Capture the cell that displays the provided text and extract its (x, y) central coordinate. 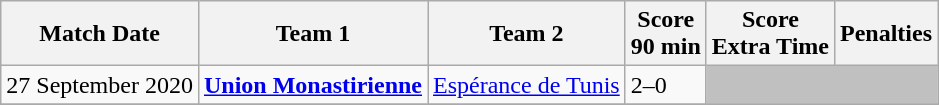
2–0 (666, 85)
Match Date (100, 34)
Team 2 (527, 34)
27 September 2020 (100, 85)
Espérance de Tunis (527, 85)
Score90 min (666, 34)
Team 1 (312, 34)
Union Monastirienne (312, 85)
Penalties (886, 34)
ScoreExtra Time (770, 34)
